Output the (x, y) coordinate of the center of the cell containing the given text.  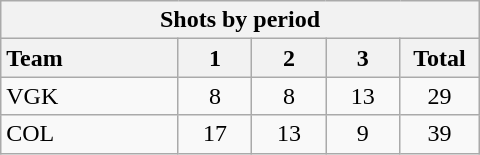
29 (440, 96)
9 (363, 134)
17 (215, 134)
COL (90, 134)
Team (90, 58)
3 (363, 58)
VGK (90, 96)
Total (440, 58)
1 (215, 58)
39 (440, 134)
2 (289, 58)
Shots by period (240, 20)
